Pinpoint the cell where the given text exists, returning its (X, Y) midpoint coordinate. 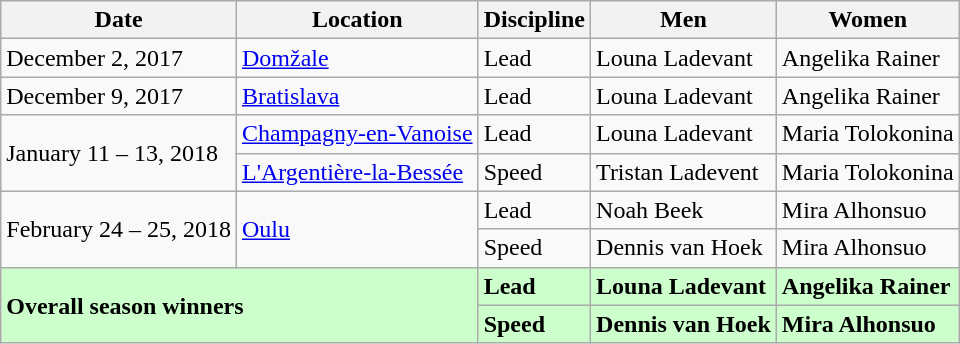
December 2, 2017 (119, 58)
December 9, 2017 (119, 96)
Bratislava (357, 96)
Oulu (357, 229)
Overall season winners (240, 305)
Noah Beek (684, 210)
Location (357, 20)
Discipline (534, 20)
Champagny-en-Vanoise (357, 134)
January 11 – 13, 2018 (119, 153)
L'Argentière-la-Bessée (357, 172)
Date (119, 20)
Men (684, 20)
Domžale (357, 58)
Women (868, 20)
February 24 – 25, 2018 (119, 229)
Tristan Ladevent (684, 172)
